Locate the cell with the specified text and output its [X, Y] center coordinate. 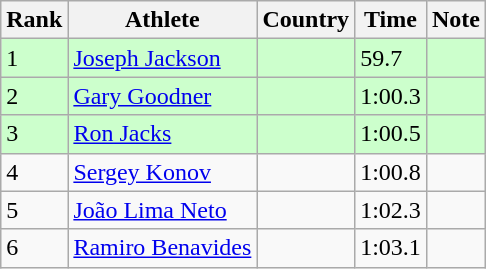
Sergey Konov [162, 172]
1:00.8 [391, 172]
Ron Jacks [162, 134]
1:00.5 [391, 134]
João Lima Neto [162, 210]
Joseph Jackson [162, 58]
Time [391, 20]
59.7 [391, 58]
Rank [34, 20]
1:00.3 [391, 96]
Country [306, 20]
Note [456, 20]
1:02.3 [391, 210]
1 [34, 58]
6 [34, 248]
5 [34, 210]
1:03.1 [391, 248]
2 [34, 96]
Ramiro Benavides [162, 248]
Gary Goodner [162, 96]
4 [34, 172]
3 [34, 134]
Athlete [162, 20]
